Return [X, Y] of the center of cell containing provided text 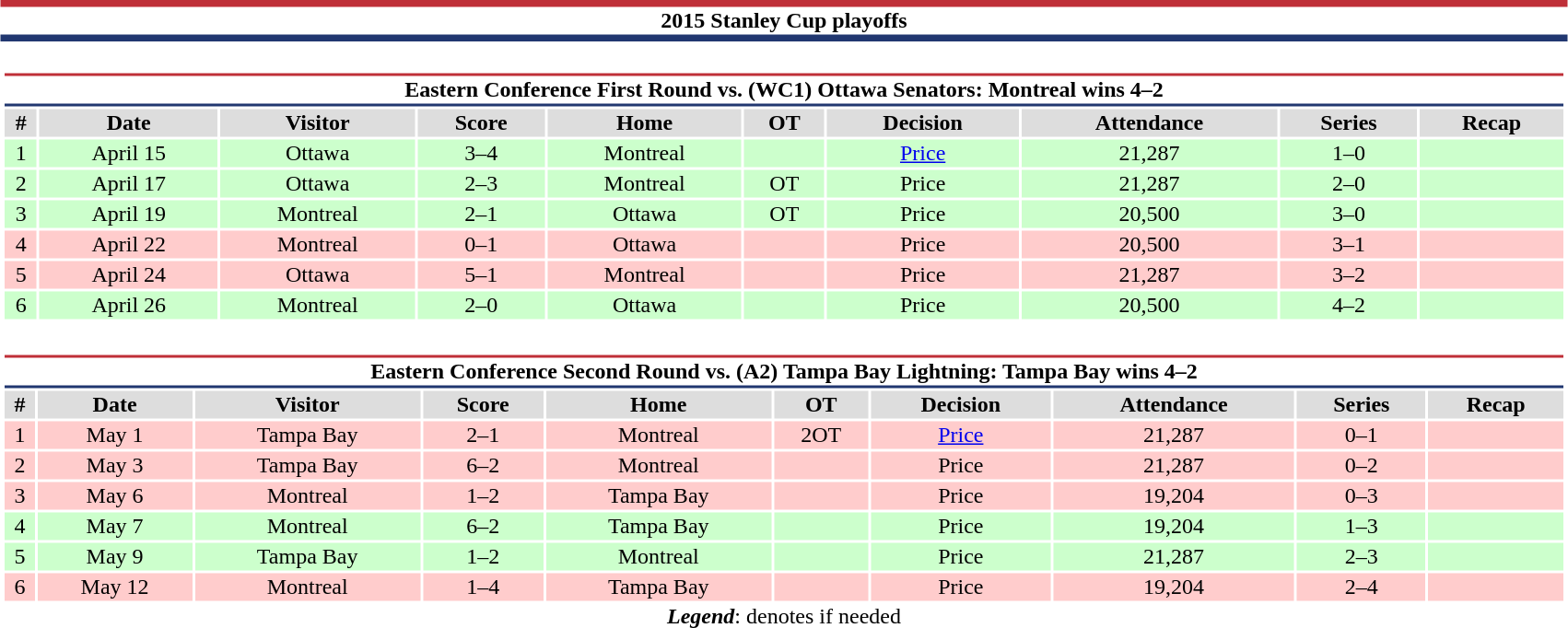
3–2 [1349, 275]
April 19 [129, 215]
May 7 [114, 526]
April 22 [129, 244]
Eastern Conference Second Round vs. (A2) Tampa Bay Lightning: Tampa Bay wins 4–2 [783, 372]
Eastern Conference First Round vs. (WC1) Ottawa Senators: Montreal wins 4–2 [783, 90]
4–2 [1349, 305]
April 24 [129, 275]
5–1 [481, 275]
2–4 [1362, 587]
May 12 [114, 587]
May 1 [114, 436]
1–4 [483, 587]
3–1 [1349, 244]
May 6 [114, 496]
April 17 [129, 183]
2OT [821, 436]
1–3 [1362, 526]
May 9 [114, 557]
April 26 [129, 305]
3–4 [481, 154]
1–0 [1349, 154]
May 3 [114, 465]
3–0 [1349, 215]
2015 Stanley Cup playoffs [784, 20]
April 15 [129, 154]
0–2 [1362, 465]
0–3 [1362, 496]
